Provide the [X, Y] coordinate of the cell's center where the given text is located.  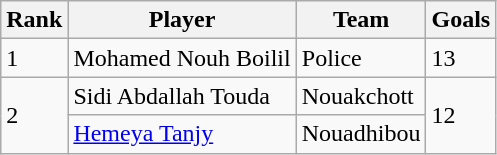
Nouakchott [361, 96]
Team [361, 20]
Hemeya Tanjy [182, 134]
12 [461, 115]
Police [361, 58]
Rank [34, 20]
Player [182, 20]
13 [461, 58]
Nouadhibou [361, 134]
Sidi Abdallah Touda [182, 96]
2 [34, 115]
Goals [461, 20]
1 [34, 58]
Mohamed Nouh Boilil [182, 58]
